Find where the given text appears and provide that cell's center as (X, Y) coordinate. 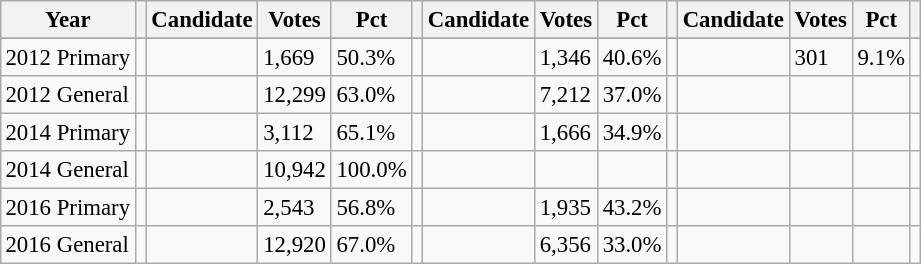
100.0% (372, 170)
65.1% (372, 133)
9.1% (881, 57)
56.8% (372, 208)
63.0% (372, 95)
2,543 (294, 208)
34.9% (632, 133)
2016 Primary (68, 208)
1,666 (566, 133)
Year (68, 20)
37.0% (632, 95)
3,112 (294, 133)
2014 General (68, 170)
6,356 (566, 245)
33.0% (632, 245)
1,346 (566, 57)
1,935 (566, 208)
301 (820, 57)
2012 General (68, 95)
10,942 (294, 170)
50.3% (372, 57)
40.6% (632, 57)
7,212 (566, 95)
67.0% (372, 245)
43.2% (632, 208)
1,669 (294, 57)
2014 Primary (68, 133)
2012 Primary (68, 57)
12,299 (294, 95)
2016 General (68, 245)
12,920 (294, 245)
